Search for the cell housing the specified text and yield its [X, Y] center coordinate. 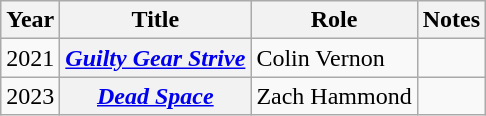
2023 [30, 96]
Year [30, 20]
Colin Vernon [334, 58]
2021 [30, 58]
Zach Hammond [334, 96]
Role [334, 20]
Dead Space [156, 96]
Title [156, 20]
Guilty Gear Strive [156, 58]
Notes [451, 20]
